Determine the (X, Y) coordinate at the center of the cell enclosing the given text.  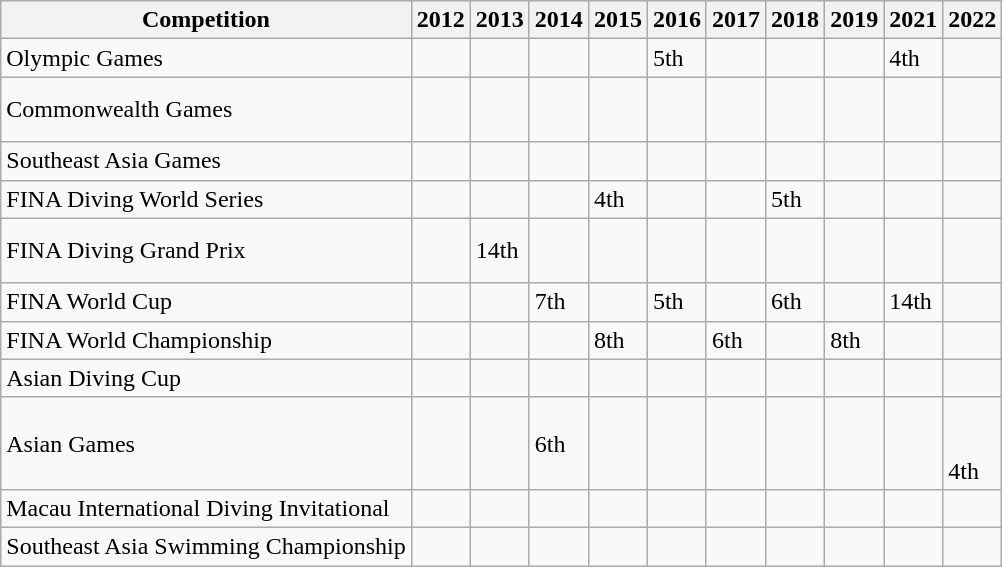
FINA Diving World Series (206, 199)
2015 (618, 20)
2016 (676, 20)
2022 (972, 20)
Competition (206, 20)
FINA World Cup (206, 302)
FINA Diving Grand Prix (206, 250)
Commonwealth Games (206, 110)
2017 (736, 20)
2019 (854, 20)
7th (558, 302)
2018 (796, 20)
Olympic Games (206, 58)
Asian Diving Cup (206, 378)
2013 (500, 20)
FINA World Championship (206, 340)
Southeast Asia Swimming Championship (206, 546)
2021 (914, 20)
2012 (440, 20)
Macau International Diving Invitational (206, 508)
Asian Games (206, 443)
2014 (558, 20)
Southeast Asia Games (206, 161)
